Determine the (X, Y) coordinate at the center of the cell enclosing the given text.  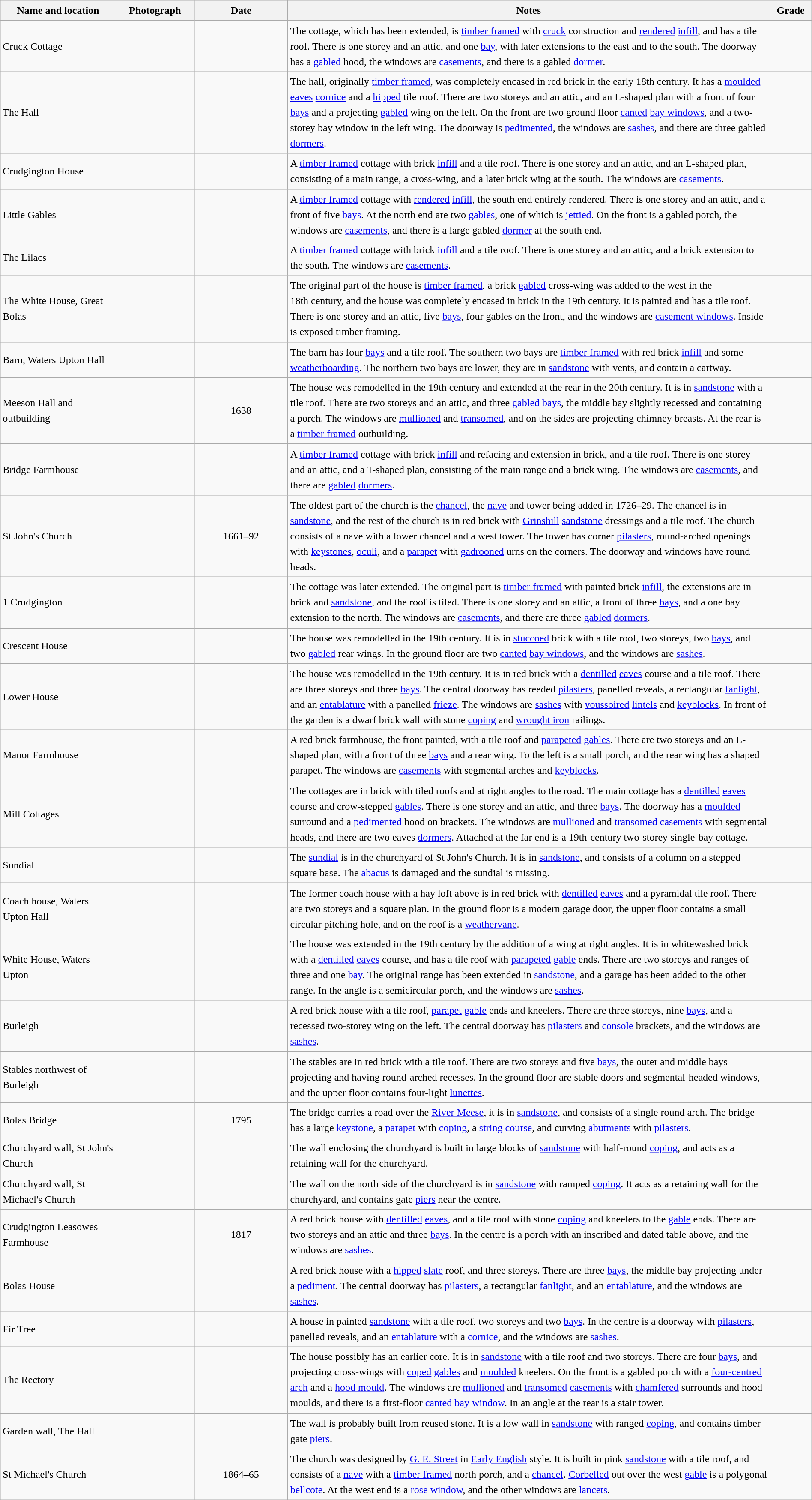
Mill Cottages (58, 814)
White House, Waters Upton (58, 967)
St John's Church (58, 536)
Lower House (58, 697)
The wall enclosing the churchyard is built in large blocks of sandstone with half-round coping, and acts as a retaining wall for the churchyard. (528, 1156)
Crudgington Leasowes Farmhouse (58, 1235)
Bolas House (58, 1285)
Churchyard wall, St John's Church (58, 1156)
Date (241, 10)
Name and location (58, 10)
Burleigh (58, 1026)
Sundial (58, 865)
Crescent House (58, 646)
Garden wall, The Hall (58, 1431)
Manor Farmhouse (58, 756)
Churchyard wall, St Michael's Church (58, 1191)
Coach house, Waters Upton Hall (58, 908)
The White House, Great Bolas (58, 308)
Cruck Cottage (58, 46)
The Hall (58, 112)
Barn, Waters Upton Hall (58, 360)
Photograph (155, 10)
1817 (241, 1235)
Crudgington House (58, 171)
Bridge Farmhouse (58, 470)
Fir Tree (58, 1329)
The wall is probably built from reused stone. It is a low wall in sandstone with ranged coping, and contains timber gate piers. (528, 1431)
Little Gables (58, 214)
Grade (791, 10)
1 Crudgington (58, 602)
1661–92 (241, 536)
The Lilacs (58, 258)
Bolas Bridge (58, 1120)
1638 (241, 410)
Meeson Hall and outbuilding (58, 410)
Notes (528, 10)
Stables northwest of Burleigh (58, 1077)
1795 (241, 1120)
St Michael's Church (58, 1475)
The Rectory (58, 1380)
1864–65 (241, 1475)
